Detect which cell encompasses the target text, then output its (x, y) center coordinate. 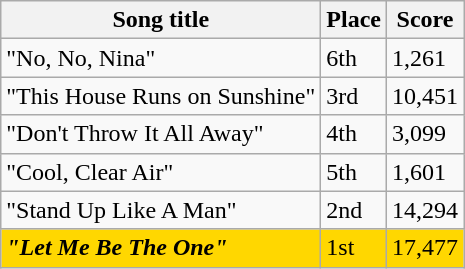
"Don't Throw It All Away" (161, 134)
2nd (354, 210)
1,261 (424, 58)
10,451 (424, 96)
4th (354, 134)
"Let Me Be The One" (161, 248)
17,477 (424, 248)
Score (424, 20)
3rd (354, 96)
"Stand Up Like A Man" (161, 210)
5th (354, 172)
6th (354, 58)
Song title (161, 20)
Place (354, 20)
1st (354, 248)
3,099 (424, 134)
1,601 (424, 172)
"Cool, Clear Air" (161, 172)
"No, No, Nina" (161, 58)
"This House Runs on Sunshine" (161, 96)
14,294 (424, 210)
